Return the [X, Y] coordinate for the center point of the cell that contains the specified text.  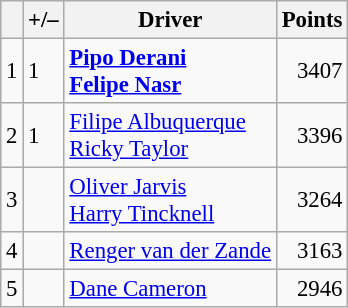
5 [12, 289]
3396 [312, 136]
Driver [170, 20]
Filipe Albuquerque Ricky Taylor [170, 136]
3264 [312, 200]
3163 [312, 251]
3 [12, 200]
2 [12, 136]
Points [312, 20]
3407 [312, 72]
4 [12, 251]
Renger van der Zande [170, 251]
Pipo Derani Felipe Nasr [170, 72]
2946 [312, 289]
Dane Cameron [170, 289]
+/– [44, 20]
Oliver Jarvis Harry Tincknell [170, 200]
